Scan for the cell matching the given text and deliver its (X, Y) coordinate at center. 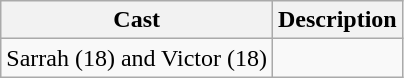
Description (338, 20)
Cast (137, 20)
Sarrah (18) and Victor (18) (137, 58)
